Scan for the cell matching the given text and deliver its (x, y) coordinate at center. 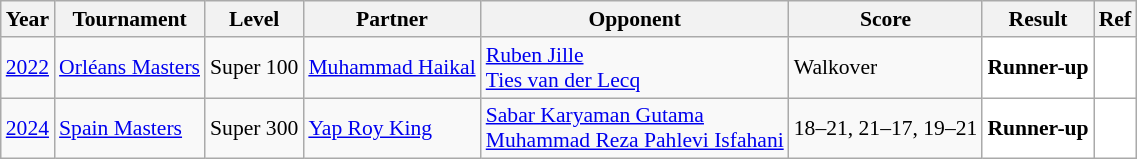
Yap Roy King (392, 128)
Partner (392, 19)
Walkover (886, 68)
2024 (28, 128)
Orléans Masters (130, 68)
Spain Masters (130, 128)
Sabar Karyaman Gutama Muhammad Reza Pahlevi Isfahani (635, 128)
Ref (1115, 19)
Level (254, 19)
Ruben Jille Ties van der Lecq (635, 68)
Super 100 (254, 68)
Opponent (635, 19)
18–21, 21–17, 19–21 (886, 128)
Muhammad Haikal (392, 68)
Year (28, 19)
Tournament (130, 19)
Result (1038, 19)
Super 300 (254, 128)
Score (886, 19)
2022 (28, 68)
